Search for the cell housing the specified text and yield its (X, Y) center coordinate. 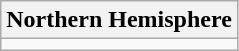
Northern Hemisphere (120, 20)
